Pinpoint the cell where the given text exists, returning its (x, y) midpoint coordinate. 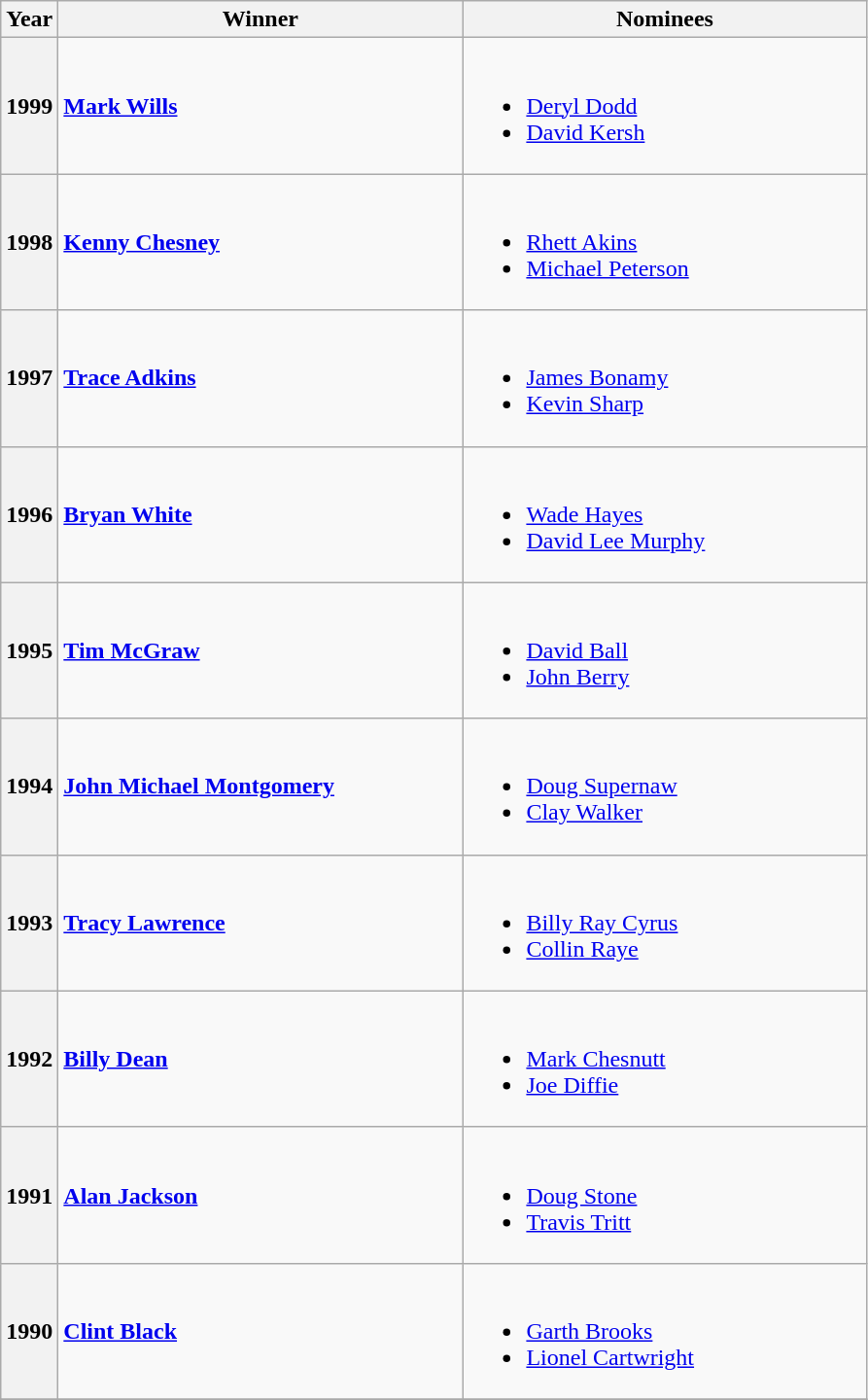
1994 (29, 787)
1992 (29, 1059)
Doug StoneTravis Tritt (665, 1195)
Mark ChesnuttJoe Diffie (665, 1059)
Alan Jackson (260, 1195)
Doug SupernawClay Walker (665, 787)
Tracy Lawrence (260, 923)
James BonamyKevin Sharp (665, 378)
John Michael Montgomery (260, 787)
Billy Ray CyrusCollin Raye (665, 923)
1999 (29, 106)
1998 (29, 242)
Year (29, 19)
Wade HayesDavid Lee Murphy (665, 514)
Bryan White (260, 514)
Trace Adkins (260, 378)
1991 (29, 1195)
1993 (29, 923)
1995 (29, 650)
Rhett AkinsMichael Peterson (665, 242)
1990 (29, 1331)
1996 (29, 514)
Clint Black (260, 1331)
Tim McGraw (260, 650)
Billy Dean (260, 1059)
Deryl DoddDavid Kersh (665, 106)
Nominees (665, 19)
1997 (29, 378)
Garth BrooksLionel Cartwright (665, 1331)
Mark Wills (260, 106)
Winner (260, 19)
Kenny Chesney (260, 242)
David BallJohn Berry (665, 650)
